Detect which cell encompasses the target text, then output its (X, Y) center coordinate. 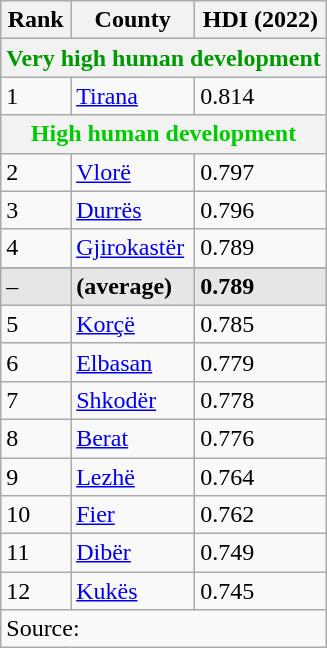
0.776 (261, 438)
0.796 (261, 210)
Vlorë (133, 172)
Berat (133, 438)
10 (36, 515)
12 (36, 591)
Shkodër (133, 400)
Lezhë (133, 477)
Kukës (133, 591)
0.814 (261, 96)
Elbasan (133, 362)
0.785 (261, 324)
Tirana (133, 96)
Source: (164, 629)
0.764 (261, 477)
2 (36, 172)
6 (36, 362)
5 (36, 324)
Gjirokastër (133, 248)
Dibër (133, 553)
11 (36, 553)
1 (36, 96)
Korçë (133, 324)
0.778 (261, 400)
High human development (164, 134)
0.779 (261, 362)
Rank (36, 20)
3 (36, 210)
0.762 (261, 515)
7 (36, 400)
4 (36, 248)
9 (36, 477)
0.745 (261, 591)
0.797 (261, 172)
– (36, 286)
(average) (133, 286)
Durrës (133, 210)
Fier (133, 515)
8 (36, 438)
0.749 (261, 553)
County (133, 20)
Very high human development (164, 58)
HDI (2022) (261, 20)
